Pinpoint the cell where the given text exists, returning its [x, y] midpoint coordinate. 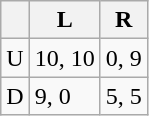
10, 10 [64, 58]
U [15, 58]
L [64, 20]
D [15, 96]
9, 0 [64, 96]
0, 9 [124, 58]
R [124, 20]
5, 5 [124, 96]
